Locate the cell with the specified text and output its [x, y] center coordinate. 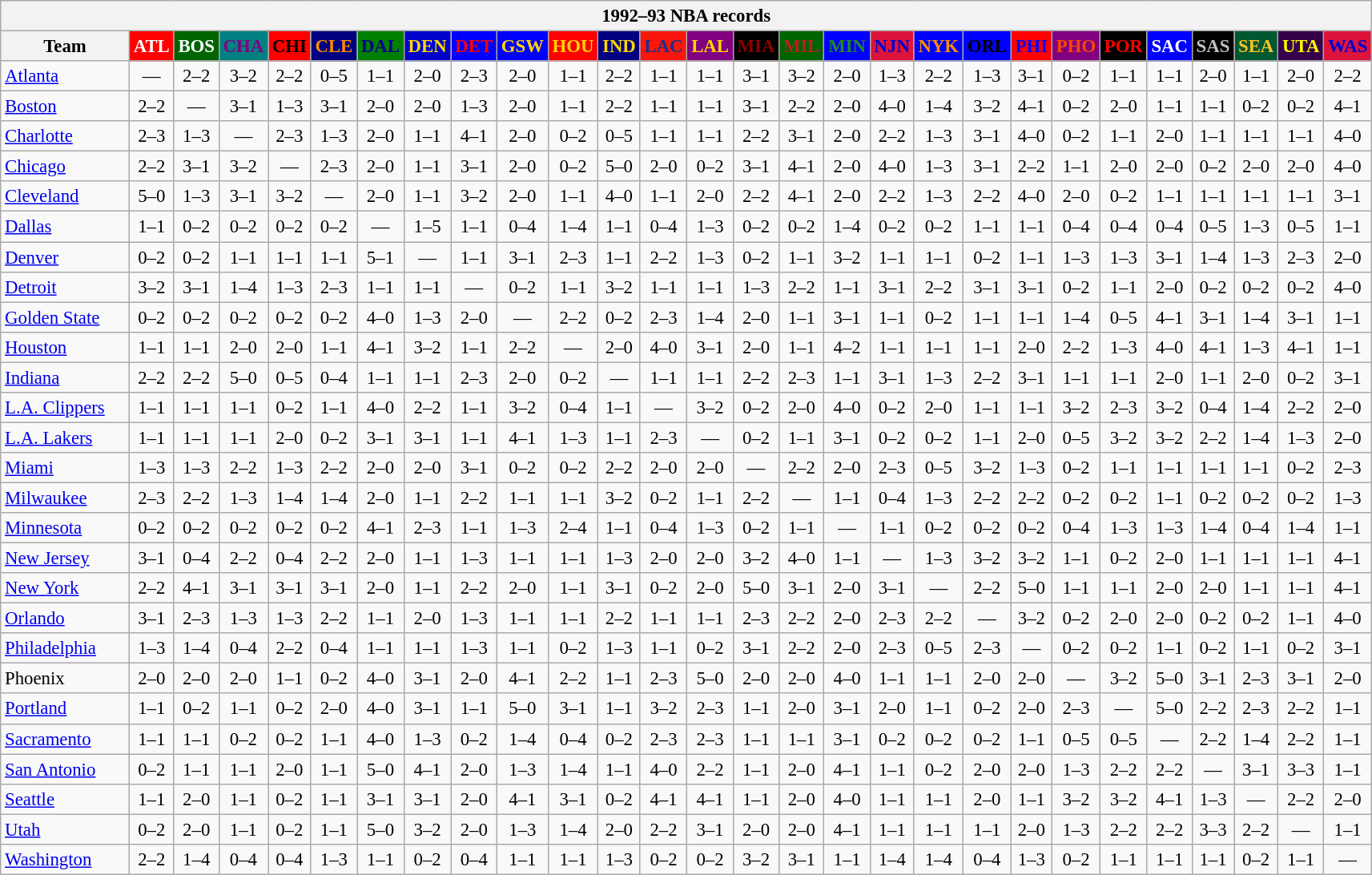
Cleveland [66, 196]
2–4 [573, 528]
Detroit [66, 287]
Houston [66, 347]
BOS [196, 46]
Dallas [66, 227]
SAS [1213, 46]
POR [1123, 46]
Indiana [66, 377]
PHI [1032, 46]
WAS [1348, 46]
Atlanta [66, 76]
Miami [66, 468]
Boston [66, 107]
1–5 [428, 227]
SEA [1256, 46]
Orlando [66, 619]
DET [474, 46]
Chicago [66, 167]
CHI [289, 46]
Seattle [66, 799]
Team [66, 46]
Sacramento [66, 739]
LAL [710, 46]
Milwaukee [66, 498]
L.A. Lakers [66, 437]
GSW [522, 46]
L.A. Clippers [66, 408]
CHA [243, 46]
IND [619, 46]
CLE [333, 46]
Washington [66, 860]
5–1 [381, 257]
LAC [663, 46]
Philadelphia [66, 648]
New York [66, 588]
HOU [573, 46]
Charlotte [66, 136]
DAL [381, 46]
NYK [939, 46]
NJN [892, 46]
Golden State [66, 317]
PHO [1076, 46]
4–2 [847, 347]
Utah [66, 829]
MIA [756, 46]
MIL [802, 46]
Phoenix [66, 679]
New Jersey [66, 558]
Minnesota [66, 528]
UTA [1301, 46]
ATL [151, 46]
DEN [428, 46]
ORL [987, 46]
SAC [1169, 46]
Denver [66, 257]
San Antonio [66, 769]
MIN [847, 46]
Portland [66, 709]
1992–93 NBA records [686, 16]
